Determine the (X, Y) coordinate at the center of the cell enclosing the given text.  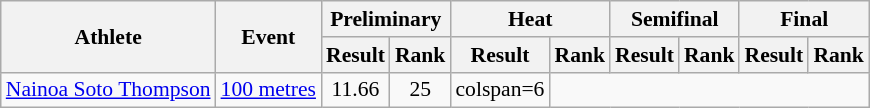
Preliminary (386, 19)
Heat (530, 19)
100 metres (268, 90)
Nainoa Soto Thompson (108, 90)
Final (804, 19)
11.66 (356, 90)
colspan=6 (500, 90)
Athlete (108, 36)
25 (420, 90)
Event (268, 36)
Semifinal (674, 19)
